Find where the given text appears and provide that cell's center as [x, y] coordinate. 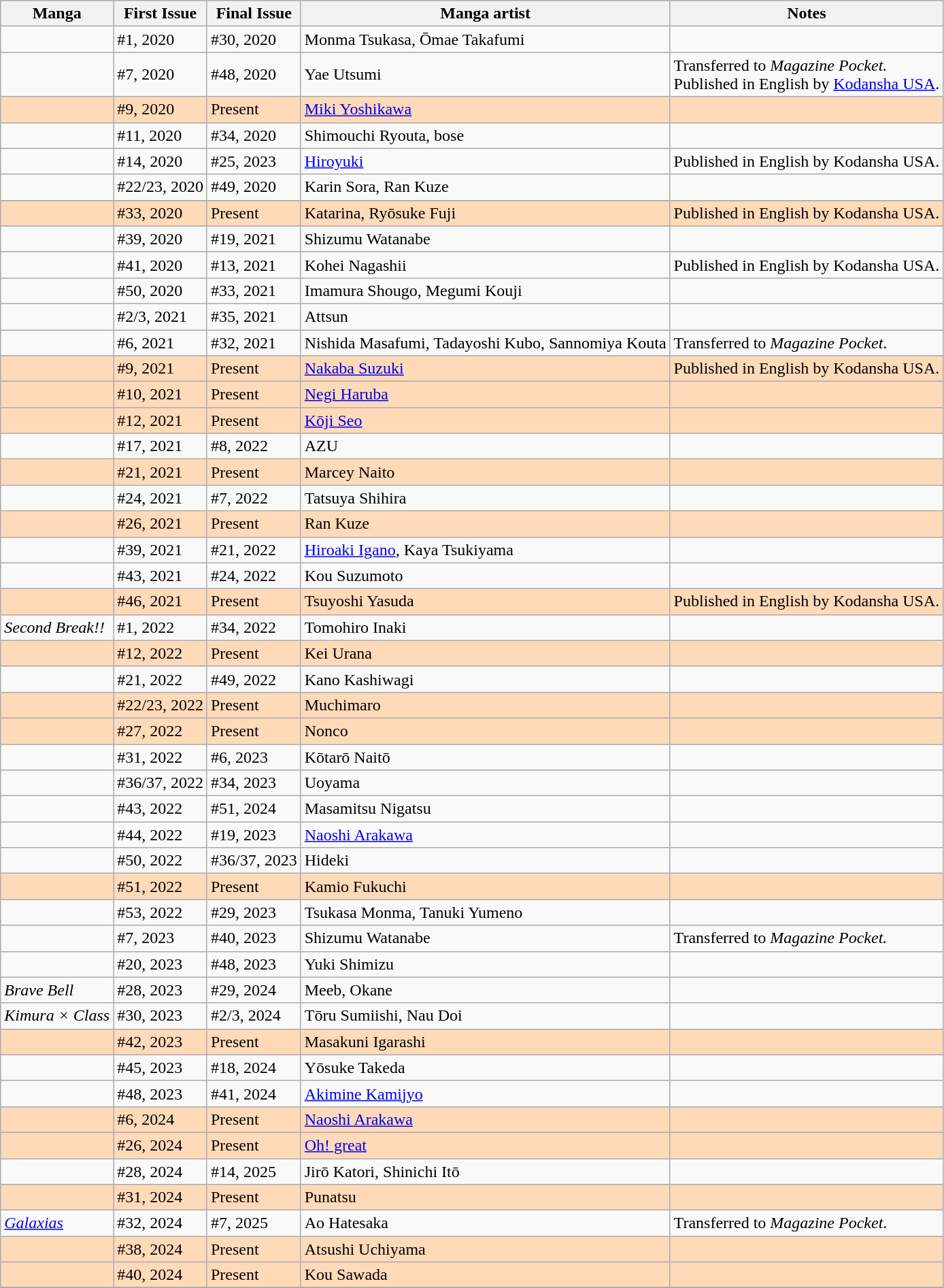
#13, 2021 [254, 265]
#18, 2024 [254, 1068]
Brave Bell [57, 990]
Kei Urana [486, 653]
#49, 2020 [254, 187]
Yuki Shimizu [486, 964]
#1, 2022 [161, 627]
Muchimaro [486, 705]
Tōru Sumiishi, Nau Doi [486, 1016]
Katarina, Ryōsuke Fuji [486, 213]
Nonco [486, 731]
#24, 2022 [254, 576]
#31, 2024 [161, 1198]
#51, 2024 [254, 809]
#41, 2020 [161, 265]
#36/37, 2022 [161, 783]
#39, 2020 [161, 239]
#27, 2022 [161, 731]
#48, 2020 [254, 75]
#42, 2023 [161, 1042]
#7, 2023 [161, 938]
Monma Tsukasa, Ōmae Takafumi [486, 39]
Kamio Fukuchi [486, 887]
#28, 2023 [161, 990]
#44, 2022 [161, 835]
#41, 2024 [254, 1093]
#17, 2021 [161, 446]
#10, 2021 [161, 395]
#22/23, 2022 [161, 705]
#32, 2021 [254, 342]
#7, 2020 [161, 75]
#9, 2020 [161, 110]
Imamura Shougo, Megumi Kouji [486, 291]
#29, 2023 [254, 912]
Nishida Masafumi, Tadayoshi Kubo, Sannomiya Kouta [486, 342]
#22/23, 2020 [161, 187]
#7, 2025 [254, 1223]
#24, 2021 [161, 498]
#30, 2020 [254, 39]
Kimura × Class [57, 1016]
Shimouchi Ryouta, bose [486, 135]
Nakaba Suzuki [486, 369]
#14, 2025 [254, 1171]
#20, 2023 [161, 964]
#19, 2023 [254, 835]
#7, 2022 [254, 498]
#34, 2023 [254, 783]
Ran Kuze [486, 524]
#38, 2024 [161, 1249]
Hiroyuki [486, 161]
#43, 2021 [161, 576]
#6, 2024 [161, 1119]
#50, 2022 [161, 861]
#34, 2022 [254, 627]
Negi Haruba [486, 395]
Kōtarō Naitō [486, 757]
AZU [486, 446]
Notes [807, 14]
Yōsuke Takeda [486, 1068]
#9, 2021 [161, 369]
Kohei Nagashii [486, 265]
Manga [57, 14]
Atsushi Uchiyama [486, 1249]
#26, 2024 [161, 1145]
Miki Yoshikawa [486, 110]
Meeb, Okane [486, 990]
Ao Hatesaka [486, 1223]
#33, 2021 [254, 291]
#12, 2022 [161, 653]
#43, 2022 [161, 809]
#14, 2020 [161, 161]
Galaxias [57, 1223]
Tomohiro Inaki [486, 627]
Uoyama [486, 783]
#11, 2020 [161, 135]
Masamitsu Nigatsu [486, 809]
Yae Utsumi [486, 75]
Manga artist [486, 14]
Kano Kashiwagi [486, 679]
#49, 2022 [254, 679]
Tatsuya Shihira [486, 498]
#29, 2024 [254, 990]
#2/3, 2024 [254, 1016]
#36/37, 2023 [254, 861]
#51, 2022 [161, 887]
Transferred to Magazine Pocket.Published in English by Kodansha USA. [807, 75]
Jirō Katori, Shinichi Itō [486, 1171]
Kou Sawada [486, 1275]
First Issue [161, 14]
Kōji Seo [486, 420]
Hideki [486, 861]
#25, 2023 [254, 161]
Hiroaki Igano, Kaya Tsukiyama [486, 550]
#19, 2021 [254, 239]
#6, 2023 [254, 757]
Kou Suzumoto [486, 576]
Karin Sora, Ran Kuze [486, 187]
Masakuni Igarashi [486, 1042]
Oh! great [486, 1145]
Marcey Naito [486, 472]
#21, 2021 [161, 472]
#50, 2020 [161, 291]
#32, 2024 [161, 1223]
#12, 2021 [161, 420]
#34, 2020 [254, 135]
#1, 2020 [161, 39]
#39, 2021 [161, 550]
#33, 2020 [161, 213]
#53, 2022 [161, 912]
#6, 2021 [161, 342]
Tsuyoshi Yasuda [486, 601]
Tsukasa Monma, Tanuki Yumeno [486, 912]
#45, 2023 [161, 1068]
#35, 2021 [254, 316]
#40, 2023 [254, 938]
#28, 2024 [161, 1171]
Second Break!! [57, 627]
#30, 2023 [161, 1016]
#46, 2021 [161, 601]
Punatsu [486, 1198]
Akimine Kamijyo [486, 1093]
#26, 2021 [161, 524]
#2/3, 2021 [161, 316]
Attsun [486, 316]
Final Issue [254, 14]
#8, 2022 [254, 446]
#31, 2022 [161, 757]
#40, 2024 [161, 1275]
